Provide the [x, y] coordinate of the cell's center where the given text is located.  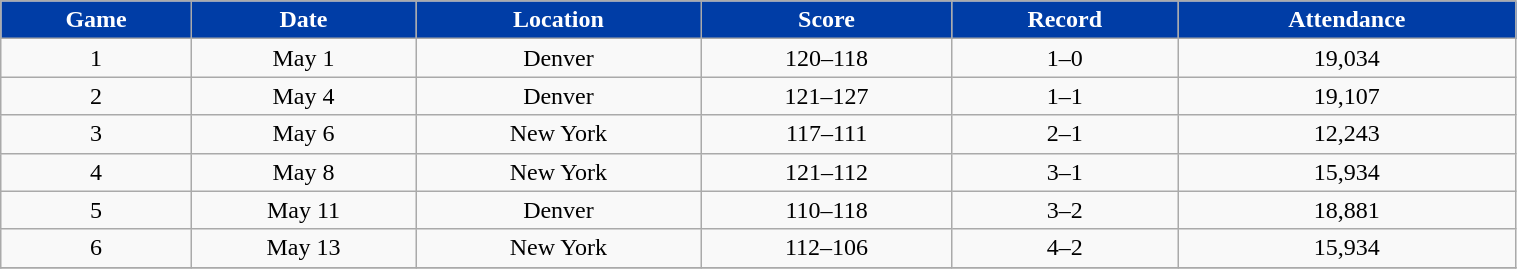
3–2 [1065, 210]
112–106 [826, 248]
117–111 [826, 134]
110–118 [826, 210]
May 8 [303, 172]
Attendance [1347, 20]
5 [96, 210]
May 11 [303, 210]
May 4 [303, 96]
120–118 [826, 58]
3 [96, 134]
121–112 [826, 172]
May 13 [303, 248]
4 [96, 172]
1 [96, 58]
1–1 [1065, 96]
Score [826, 20]
May 1 [303, 58]
4–2 [1065, 248]
1–0 [1065, 58]
3–1 [1065, 172]
18,881 [1347, 210]
6 [96, 248]
2–1 [1065, 134]
Record [1065, 20]
19,034 [1347, 58]
121–127 [826, 96]
Location [559, 20]
May 6 [303, 134]
Date [303, 20]
2 [96, 96]
12,243 [1347, 134]
19,107 [1347, 96]
Game [96, 20]
